Return (X, Y) of the center of cell containing provided text 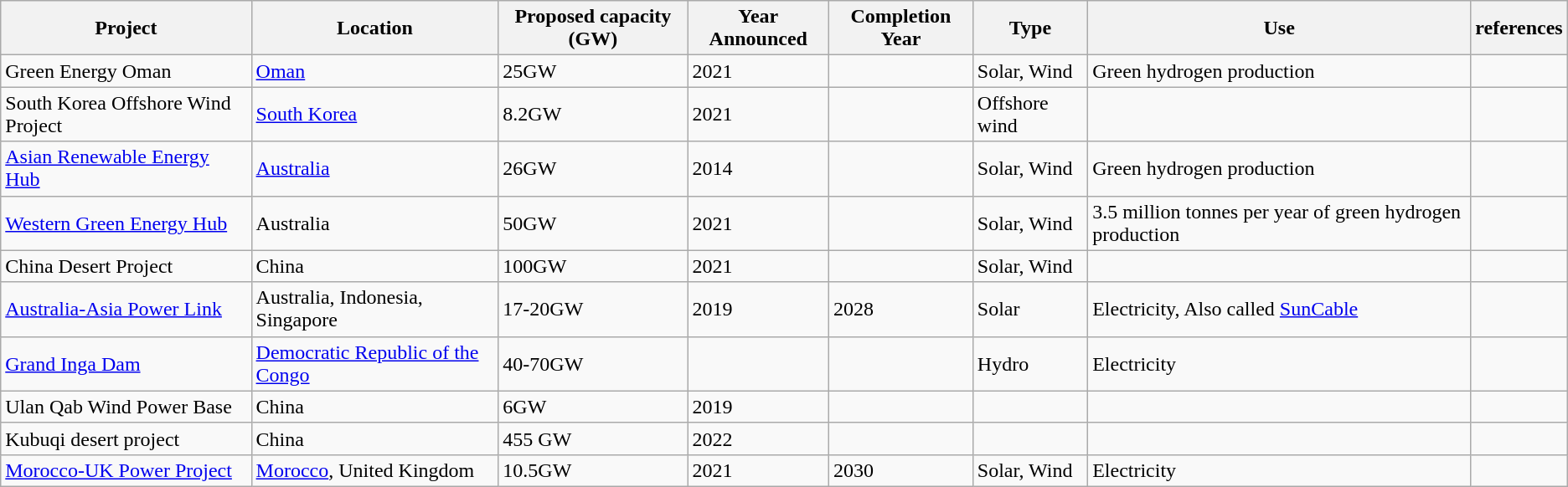
Kubuqi desert project (126, 438)
100GW (593, 266)
17-20GW (593, 310)
40-70GW (593, 363)
Democratic Republic of the Congo (375, 363)
Proposed capacity (GW) (593, 28)
Grand Inga Dam (126, 363)
Location (375, 28)
Offshore wind (1030, 114)
Morocco-UK Power Project (126, 470)
Solar (1030, 310)
3.5 million tonnes per year of green hydrogen production (1280, 223)
6GW (593, 407)
Project (126, 28)
Hydro (1030, 363)
Australia-Asia Power Link (126, 310)
Oman (375, 71)
Year Announced (758, 28)
Morocco, United Kingdom (375, 470)
Type (1030, 28)
Use (1280, 28)
8.2GW (593, 114)
Asian Renewable Energy Hub (126, 169)
South Korea Offshore Wind Project (126, 114)
2030 (901, 470)
2022 (758, 438)
Australia, Indonesia, Singapore (375, 310)
2028 (901, 310)
Green Energy Oman (126, 71)
Electricity, Also called SunCable (1280, 310)
South Korea (375, 114)
50GW (593, 223)
Western Green Energy Hub (126, 223)
2014 (758, 169)
references (1519, 28)
25GW (593, 71)
26GW (593, 169)
Ulan Qab Wind Power Base (126, 407)
Completion Year (901, 28)
455 GW (593, 438)
China Desert Project (126, 266)
10.5GW (593, 470)
